Output the (x, y) coordinate of the center of the cell containing the given text.  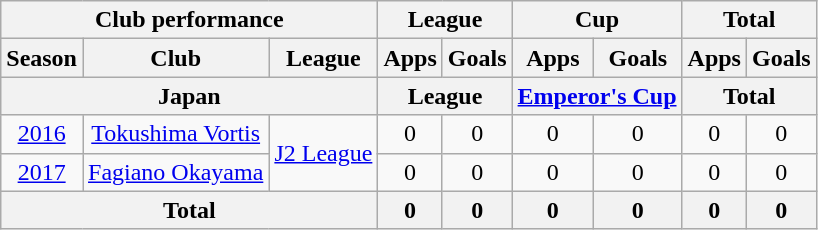
2016 (42, 134)
Emperor's Cup (597, 96)
J2 League (324, 153)
Club (175, 58)
Club performance (190, 20)
Japan (190, 96)
Fagiano Okayama (175, 172)
Cup (597, 20)
2017 (42, 172)
Tokushima Vortis (175, 134)
Season (42, 58)
